Return [X, Y] of the center of cell containing provided text 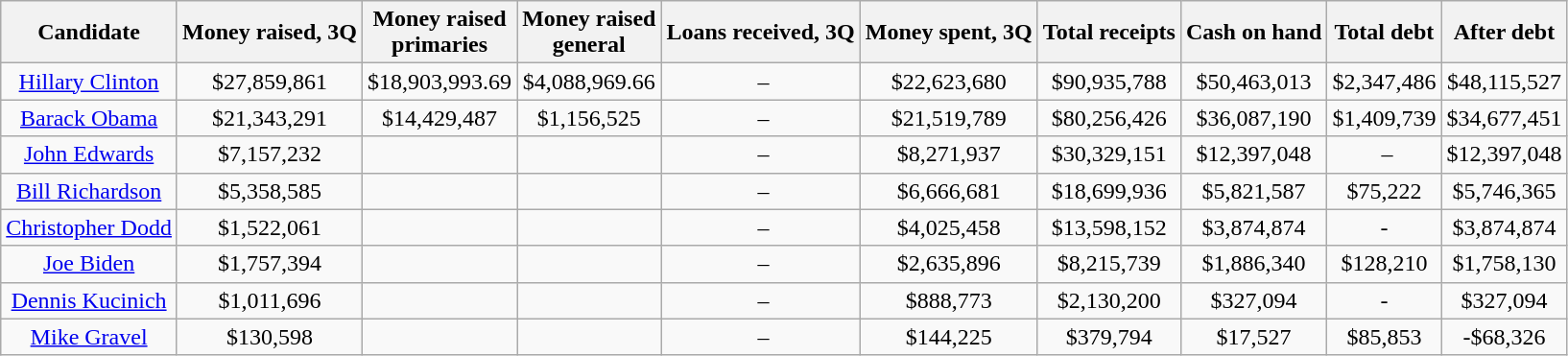
$5,821,587 [1253, 191]
Bill Richardson [89, 191]
$21,519,789 [948, 118]
Money raised, 3Q [269, 33]
$85,853 [1384, 337]
$1,886,340 [1253, 264]
$888,773 [948, 300]
$4,025,458 [948, 227]
$2,130,200 [1109, 300]
$130,598 [269, 337]
$6,666,681 [948, 191]
-$68,326 [1505, 337]
$27,859,861 [269, 82]
$5,746,365 [1505, 191]
After debt [1505, 33]
$14,429,487 [440, 118]
Christopher Dodd [89, 227]
$5,358,585 [269, 191]
$8,271,937 [948, 154]
$4,088,969.66 [589, 82]
Money spent, 3Q [948, 33]
Cash on hand [1253, 33]
$36,087,190 [1253, 118]
$128,210 [1384, 264]
$48,115,527 [1505, 82]
$80,256,426 [1109, 118]
$13,598,152 [1109, 227]
$2,347,486 [1384, 82]
$50,463,013 [1253, 82]
Money raisedprimaries [440, 33]
$7,157,232 [269, 154]
Loans received, 3Q [760, 33]
$144,225 [948, 337]
$1,757,394 [269, 264]
Mike Gravel [89, 337]
$90,935,788 [1109, 82]
Dennis Kucinich [89, 300]
$1,522,061 [269, 227]
Money raisedgeneral [589, 33]
$379,794 [1109, 337]
Barack Obama [89, 118]
$18,699,936 [1109, 191]
$18,903,993.69 [440, 82]
$34,677,451 [1505, 118]
Total receipts [1109, 33]
$30,329,151 [1109, 154]
Hillary Clinton [89, 82]
Total debt [1384, 33]
$17,527 [1253, 337]
$75,222 [1384, 191]
$2,635,896 [948, 264]
Candidate [89, 33]
$8,215,739 [1109, 264]
Joe Biden [89, 264]
$22,623,680 [948, 82]
John Edwards [89, 154]
$21,343,291 [269, 118]
$1,011,696 [269, 300]
$1,409,739 [1384, 118]
$1,758,130 [1505, 264]
$1,156,525 [589, 118]
